Find where the given text appears and provide that cell's center as [X, Y] coordinate. 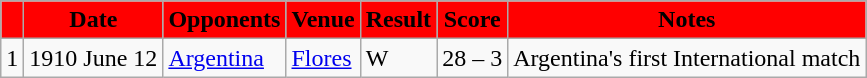
28 – 3 [472, 58]
W [398, 58]
Venue [323, 20]
Notes [687, 20]
Argentina [224, 58]
Result [398, 20]
Argentina's first International match [687, 58]
Date [94, 20]
1 [12, 58]
Flores [323, 58]
1910 June 12 [94, 58]
Opponents [224, 20]
Score [472, 20]
